Provide the [X, Y] coordinate of the cell's center where the given text is located.  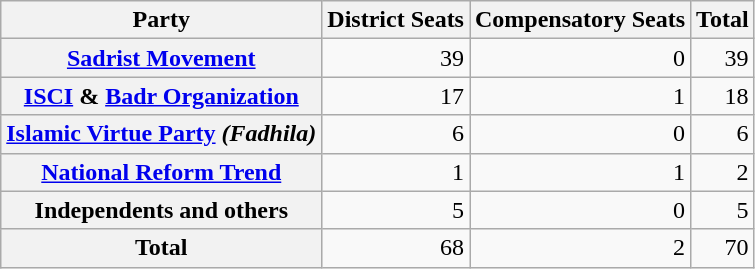
District Seats [396, 20]
National Reform Trend [162, 172]
Party [162, 20]
Sadrist Movement [162, 58]
Independents and others [162, 210]
ISCI & Badr Organization [162, 96]
17 [396, 96]
Compensatory Seats [580, 20]
Islamic Virtue Party (Fadhila) [162, 134]
68 [396, 248]
18 [723, 96]
70 [723, 248]
